Output the [X, Y] coordinate of the center of the cell containing the given text.  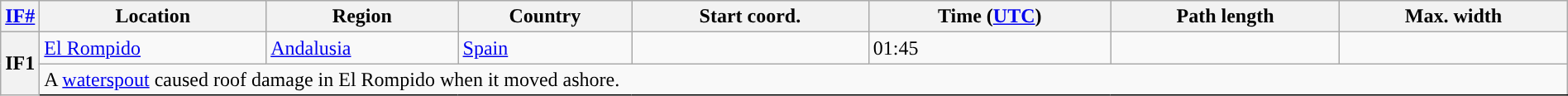
IF1 [20, 64]
Region [362, 17]
Path length [1226, 17]
Max. width [1454, 17]
Andalusia [362, 48]
Spain [545, 48]
Country [545, 17]
El Rompido [153, 48]
Time (UTC) [989, 17]
IF# [20, 17]
A waterspout caused roof damage in El Rompido when it moved ashore. [804, 79]
01:45 [989, 48]
Location [153, 17]
Start coord. [751, 17]
